Return the [x, y] coordinate for the center point of the cell that contains the specified text.  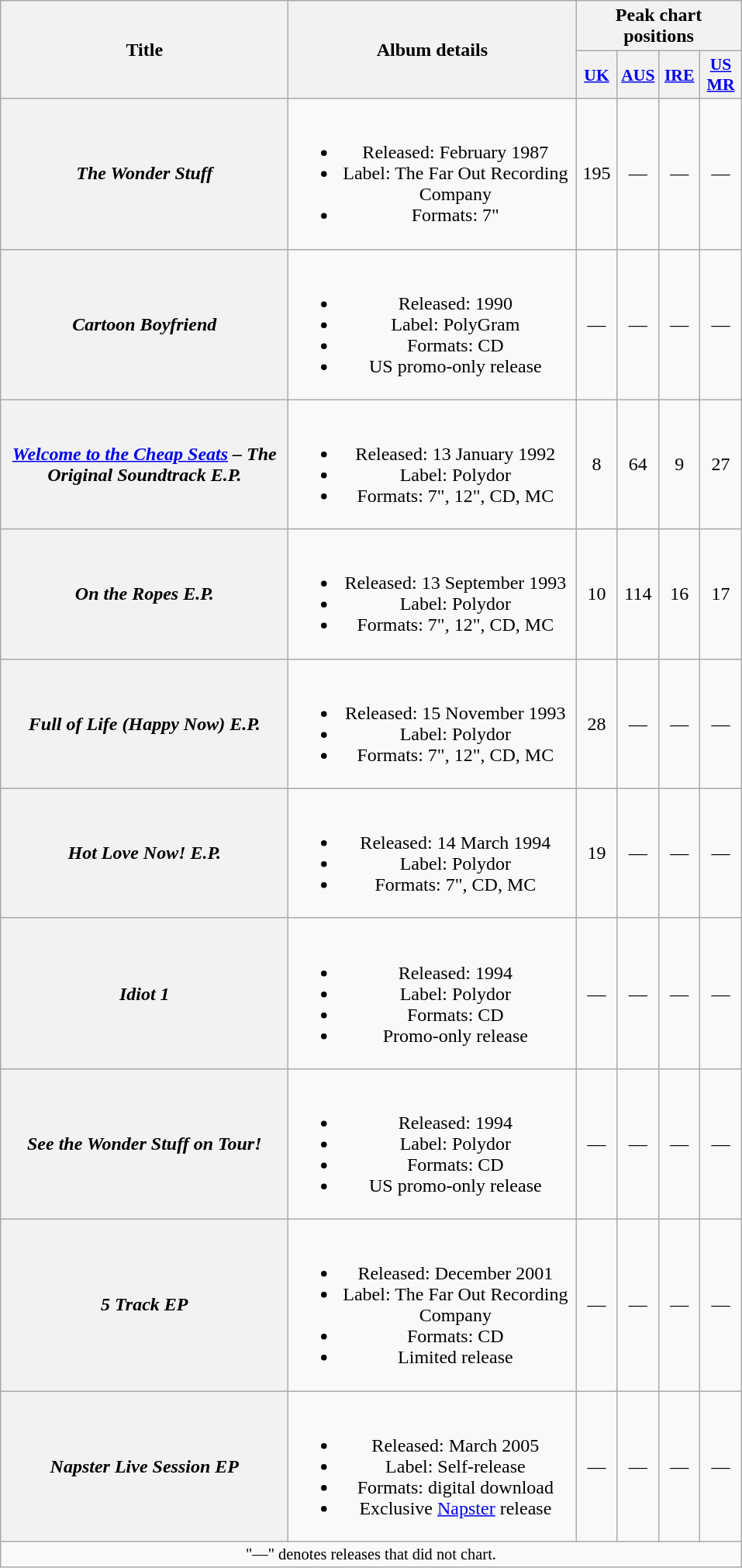
Cartoon Boyfriend [144, 324]
Released: March 2005Label: Self-releaseFormats: digital downloadExclusive Napster release [433, 1466]
The Wonder Stuff [144, 174]
114 [637, 594]
Peak chart positions [659, 26]
Welcome to the Cheap Seats – The Original Soundtrack E.P. [144, 464]
9 [679, 464]
Released: December 2001Label: The Far Out Recording CompanyFormats: CDLimited release [433, 1305]
Album details [433, 50]
27 [721, 464]
Title [144, 50]
5 Track EP [144, 1305]
On the Ropes E.P. [144, 594]
UK [597, 74]
8 [597, 464]
Napster Live Session EP [144, 1466]
Released: 1994Label: PolydorFormats: CDUS promo-only release [433, 1144]
64 [637, 464]
Released: February 1987Label: The Far Out Recording CompanyFormats: 7" [433, 174]
See the Wonder Stuff on Tour! [144, 1144]
IRE [679, 74]
Hot Love Now! E.P. [144, 853]
US MR [721, 74]
195 [597, 174]
10 [597, 594]
28 [597, 723]
Full of Life (Happy Now) E.P. [144, 723]
17 [721, 594]
AUS [637, 74]
Released: 1990Label: PolyGramFormats: CDUS promo-only release [433, 324]
Released: 13 September 1993Label: PolydorFormats: 7", 12", CD, MC [433, 594]
16 [679, 594]
Idiot 1 [144, 993]
19 [597, 853]
Released: 1994Label: PolydorFormats: CDPromo-only release [433, 993]
Released: 14 March 1994Label: PolydorFormats: 7", CD, MC [433, 853]
Released: 15 November 1993Label: PolydorFormats: 7", 12", CD, MC [433, 723]
Released: 13 January 1992Label: PolydorFormats: 7", 12", CD, MC [433, 464]
"—" denotes releases that did not chart. [371, 1555]
